Return (x, y) of the center of cell containing provided text 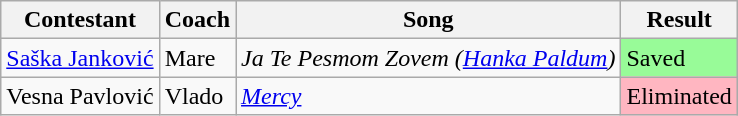
Saved (679, 58)
Song (428, 20)
Mercy (428, 96)
Contestant (80, 20)
Saška Janković (80, 58)
Result (679, 20)
Vesna Pavlović (80, 96)
Coach (197, 20)
Ja Te Pesmom Zovem (Hanka Paldum) (428, 58)
Eliminated (679, 96)
Vlado (197, 96)
Mare (197, 58)
